Pinpoint the cell where the given text exists, returning its [X, Y] midpoint coordinate. 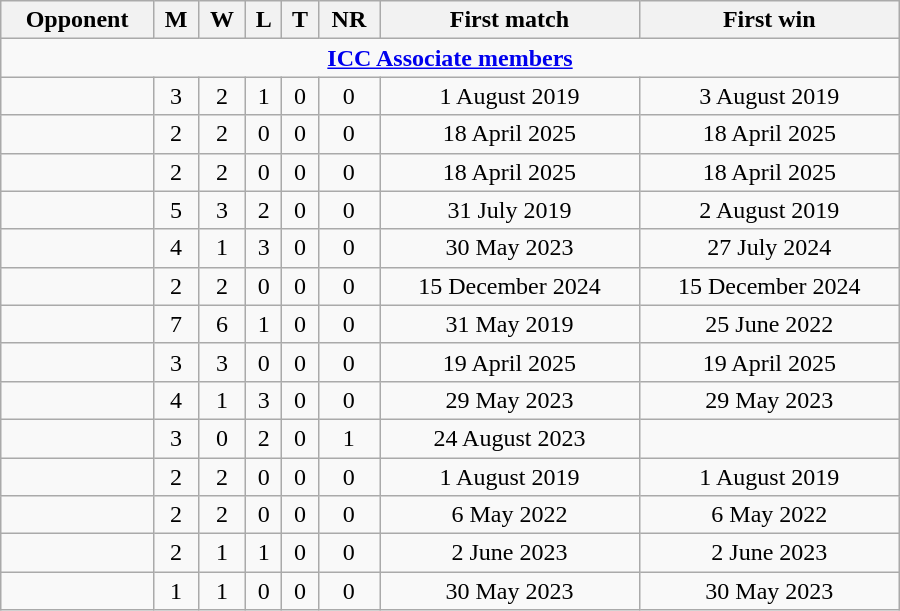
M [176, 20]
T [300, 20]
First match [510, 20]
7 [176, 324]
24 August 2023 [510, 438]
L [264, 20]
W [222, 20]
3 August 2019 [769, 96]
6 [222, 324]
27 July 2024 [769, 248]
2 August 2019 [769, 210]
31 July 2019 [510, 210]
NR [348, 20]
31 May 2019 [510, 324]
First win [769, 20]
25 June 2022 [769, 324]
5 [176, 210]
ICC Associate members [450, 58]
Opponent [78, 20]
